Pinpoint the cell where the given text exists, returning its (X, Y) midpoint coordinate. 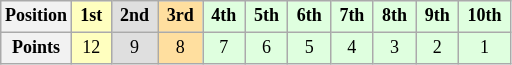
Position (36, 16)
10th (485, 16)
6th (310, 16)
2nd (134, 16)
4th (224, 16)
8th (394, 16)
Points (36, 48)
9th (438, 16)
3rd (180, 16)
9 (134, 48)
3 (394, 48)
4 (352, 48)
1 (485, 48)
5 (310, 48)
7 (224, 48)
8 (180, 48)
7th (352, 16)
2 (438, 48)
5th (266, 16)
6 (266, 48)
1st (91, 16)
12 (91, 48)
